Identify which cell holds the provided text, then report its [x, y] central coordinate. 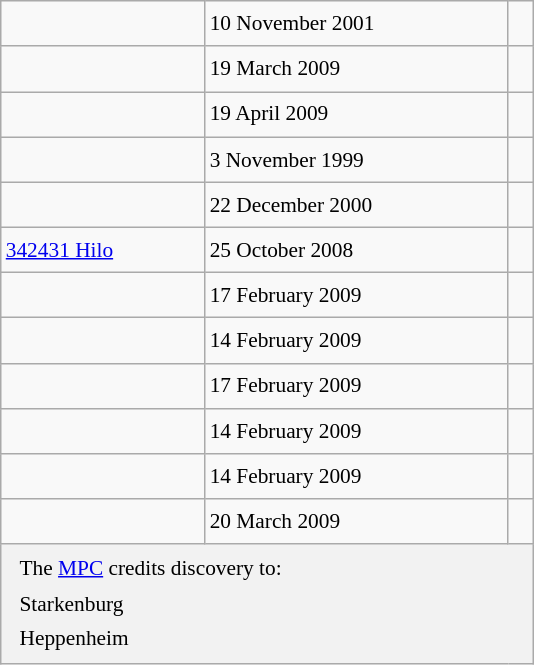
19 April 2009 [357, 114]
22 December 2000 [357, 204]
342431 Hilo [103, 250]
The MPC credits discovery to: Starkenburg Heppenheim [267, 604]
10 November 2001 [357, 24]
20 March 2009 [357, 522]
19 March 2009 [357, 68]
3 November 1999 [357, 160]
25 October 2008 [357, 250]
